Locate the cell with the specified text and output its (x, y) center coordinate. 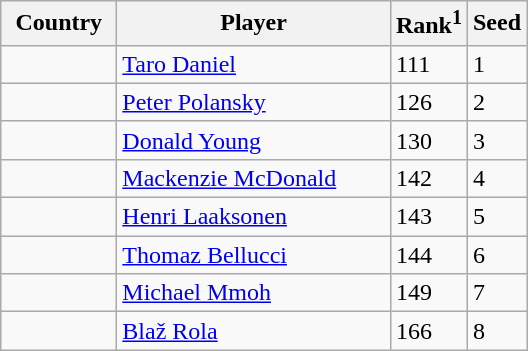
3 (496, 140)
7 (496, 293)
166 (428, 331)
Donald Young (254, 140)
142 (428, 178)
2 (496, 102)
6 (496, 255)
Seed (496, 24)
144 (428, 255)
Henri Laaksonen (254, 217)
149 (428, 293)
5 (496, 217)
Rank1 (428, 24)
Mackenzie McDonald (254, 178)
Country (59, 24)
1 (496, 64)
111 (428, 64)
Peter Polansky (254, 102)
126 (428, 102)
130 (428, 140)
Thomaz Bellucci (254, 255)
Taro Daniel (254, 64)
Michael Mmoh (254, 293)
Player (254, 24)
8 (496, 331)
Blaž Rola (254, 331)
4 (496, 178)
143 (428, 217)
